Pinpoint the cell where the given text exists, returning its (X, Y) midpoint coordinate. 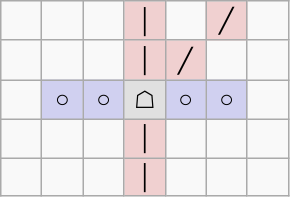
☖ (144, 100)
